Capture the cell that displays the provided text and extract its (X, Y) central coordinate. 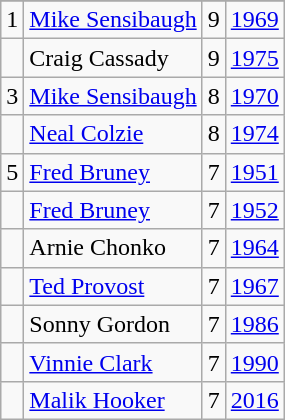
3 (12, 96)
Malik Hooker (113, 400)
1964 (254, 248)
1 (12, 20)
Ted Provost (113, 286)
5 (12, 172)
Arnie Chonko (113, 248)
1974 (254, 134)
Neal Colzie (113, 134)
1975 (254, 58)
1990 (254, 362)
1969 (254, 20)
1967 (254, 286)
1986 (254, 324)
Craig Cassady (113, 58)
Sonny Gordon (113, 324)
2016 (254, 400)
1952 (254, 210)
Vinnie Clark (113, 362)
1970 (254, 96)
1951 (254, 172)
